For the text-containing cell, return its midpoint in (X, Y) coordinate format. 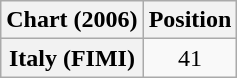
Position (190, 20)
Chart (2006) (72, 20)
41 (190, 58)
Italy (FIMI) (72, 58)
